Pinpoint the cell where the given text exists, returning its (X, Y) midpoint coordinate. 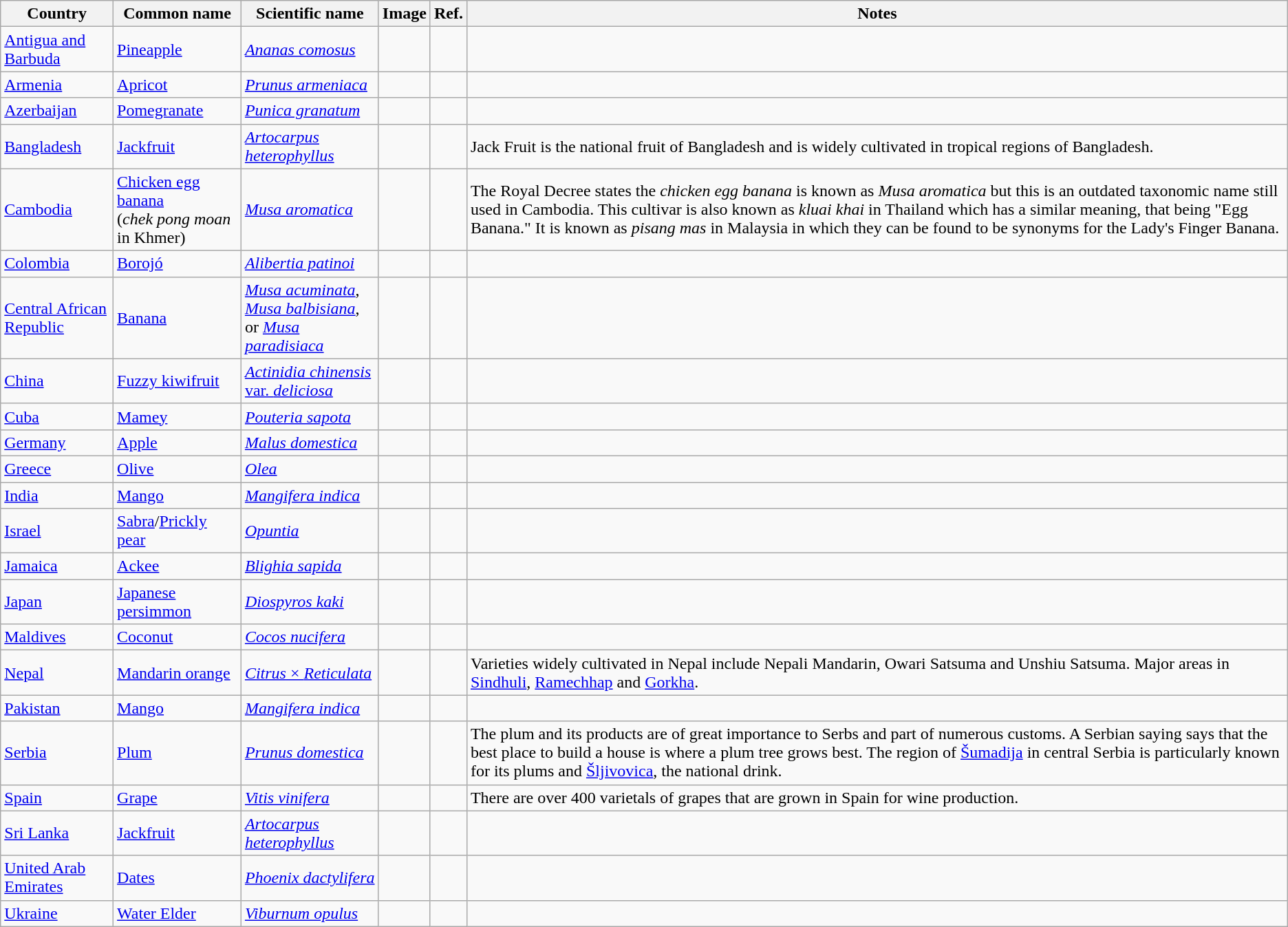
Varieties widely cultivated in Nepal include Nepali Mandarin, Owari Satsuma and Unshiu Satsuma. Major areas in Sindhuli, Ramechhap and Gorkha. (877, 673)
Antigua and Barbuda (57, 50)
Alibertia patinoi (310, 264)
India (57, 495)
Grape (178, 798)
Germany (57, 443)
Bangladesh (57, 146)
Coconut (178, 637)
Pomegranate (178, 111)
Banana (178, 318)
Dates (178, 878)
Japanese persimmon (178, 601)
Viburnum opulus (310, 913)
Mamey (178, 416)
Musa acuminata,Musa balbisiana,or Musa paradisiaca (310, 318)
Scientific name (310, 14)
Colombia (57, 264)
Citrus × Reticulata (310, 673)
Azerbaijan (57, 111)
Pakistan (57, 708)
Ref. (449, 14)
Phoenix dactylifera (310, 878)
Ukraine (57, 913)
Water Elder (178, 913)
Armenia (57, 85)
Actinidia chinensis var. deliciosa (310, 381)
Borojó (178, 264)
Musa aromatica (310, 209)
Pineapple (178, 50)
Fuzzy kiwifruit (178, 381)
Jack Fruit is the national fruit of Bangladesh and is widely cultivated in tropical regions of Bangladesh. (877, 146)
Sabra/Prickly pear (178, 531)
Sri Lanka (57, 833)
Blighia sapida (310, 566)
Israel (57, 531)
Apple (178, 443)
Japan (57, 601)
Spain (57, 798)
Nepal (57, 673)
Ananas comosus (310, 50)
United Arab Emirates (57, 878)
Malus domestica (310, 443)
Ackee (178, 566)
Vitis vinifera (310, 798)
Cuba (57, 416)
Apricot (178, 85)
Plum (178, 753)
Country (57, 14)
Prunus armeniaca (310, 85)
Maldives (57, 637)
Notes (877, 14)
Olive (178, 469)
Mandarin orange (178, 673)
Serbia (57, 753)
Punica granatum (310, 111)
Central African Republic (57, 318)
Cocos nucifera (310, 637)
Olea (310, 469)
Pouteria sapota (310, 416)
Diospyros kaki (310, 601)
Greece (57, 469)
Chicken egg banana(chek pong moan in Khmer) (178, 209)
Prunus domestica (310, 753)
Cambodia (57, 209)
There are over 400 varietals of grapes that are grown in Spain for wine production. (877, 798)
Jamaica (57, 566)
Image (405, 14)
Opuntia (310, 531)
Common name (178, 14)
China (57, 381)
